For the text-containing cell, return its midpoint in (X, Y) coordinate format. 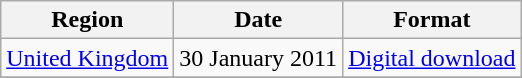
Format (432, 20)
United Kingdom (88, 58)
30 January 2011 (258, 58)
Date (258, 20)
Region (88, 20)
Digital download (432, 58)
